Identify which cell holds the provided text, then report its [X, Y] central coordinate. 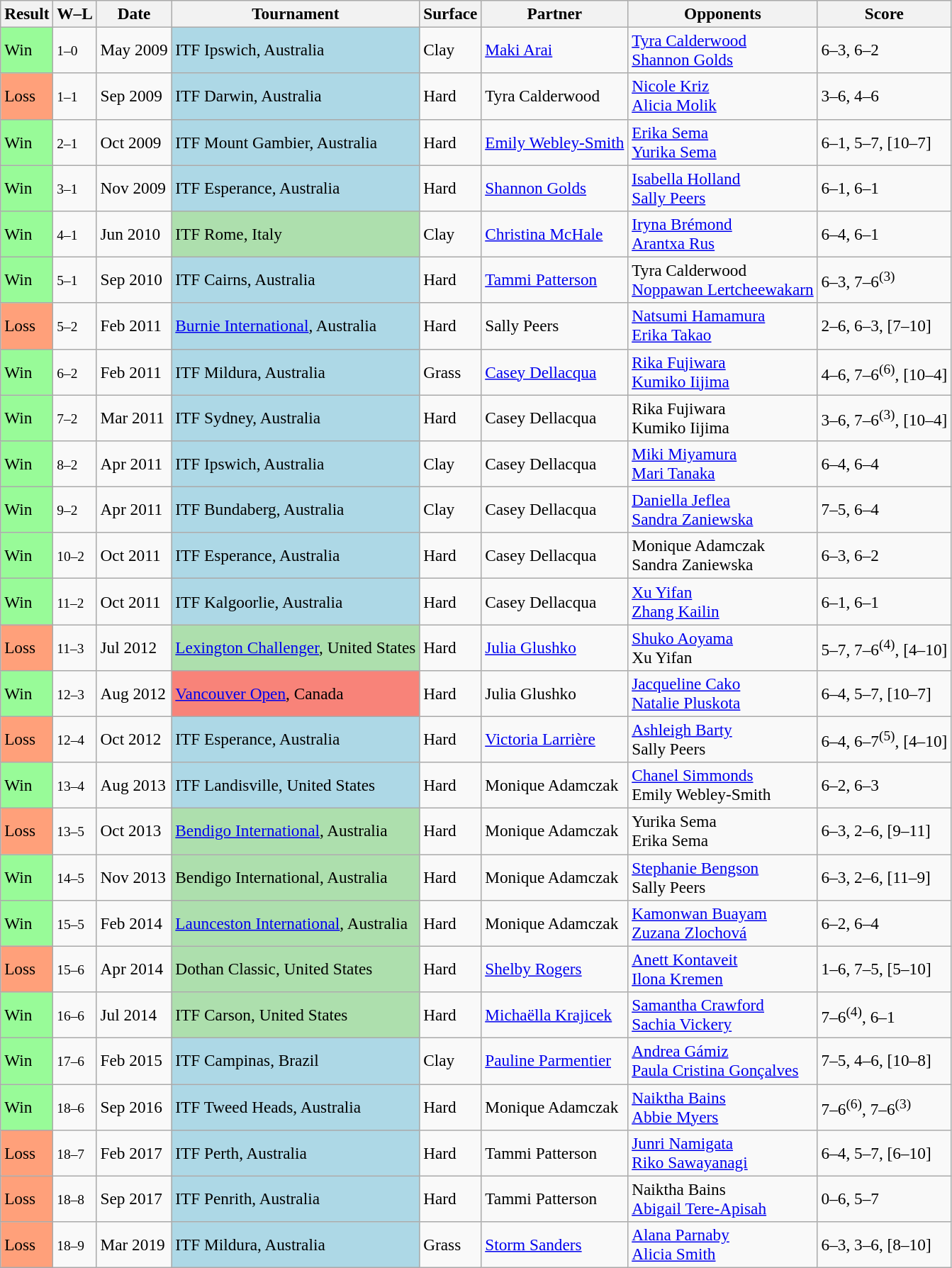
15–6 [75, 969]
Alana Parnaby Alicia Smith [723, 1244]
18–6 [75, 1106]
Date [134, 13]
Natsumi Hamamura Erika Takao [723, 326]
Emily Webley-Smith [554, 142]
ITF Cairns, Australia [296, 279]
ITF Penrith, Australia [296, 1199]
14–5 [75, 877]
Ashleigh Barty Sally Peers [723, 739]
2–1 [75, 142]
ITF Perth, Australia [296, 1153]
18–9 [75, 1244]
Dothan Classic, United States [296, 969]
11–2 [75, 601]
Sep 2017 [134, 1199]
Sep 2016 [134, 1106]
Miki Miyamura Mari Tanaka [723, 464]
Sep 2010 [134, 279]
ITF Campinas, Brazil [296, 1061]
Tyra Calderwood [554, 96]
Christina McHale [554, 234]
Erika Sema Yurika Sema [723, 142]
Tyra Calderwood Noppawan Lertcheewakarn [723, 279]
7–5, 4–6, [10–8] [885, 1061]
3–1 [75, 187]
4–1 [75, 234]
6–1, 5–7, [10–7] [885, 142]
Naiktha Bains Abigail Tere-Apisah [723, 1199]
ITF Tweed Heads, Australia [296, 1106]
Kamonwan Buayam Zuzana Zlochová [723, 923]
Lexington Challenger, United States [296, 647]
18–7 [75, 1153]
Stephanie Bengson Sally Peers [723, 877]
Xu Yifan Zhang Kailin [723, 601]
7–5, 6–4 [885, 509]
ITF Darwin, Australia [296, 96]
Aug 2013 [134, 786]
Feb 2017 [134, 1153]
Oct 2009 [134, 142]
Tyra Calderwood Shannon Golds [723, 50]
1–1 [75, 96]
3–6, 7–6(3), [10–4] [885, 417]
Score [885, 13]
Surface [451, 13]
Jacqueline Cako Natalie Pluskota [723, 694]
5–7, 7–6(4), [4–10] [885, 647]
Sally Peers [554, 326]
Naiktha Bains Abbie Myers [723, 1106]
Mar 2011 [134, 417]
6–4, 6–7(5), [4–10] [885, 739]
6–4, 6–4 [885, 464]
Nicole Kriz Alicia Molik [723, 96]
6–3, 2–6, [9–11] [885, 831]
Partner [554, 13]
Apr 2014 [134, 969]
6–3, 7–6(3) [885, 279]
6–2, 6–4 [885, 923]
6–3, 2–6, [11–9] [885, 877]
6–2, 6–3 [885, 786]
6–4, 5–7, [6–10] [885, 1153]
Oct 2013 [134, 831]
Jul 2012 [134, 647]
12–4 [75, 739]
0–6, 5–7 [885, 1199]
Jul 2014 [134, 1014]
ITF Landisville, United States [296, 786]
Anett Kontaveit Ilona Kremen [723, 969]
ITF Kalgoorlie, Australia [296, 601]
Pauline Parmentier [554, 1061]
ITF Bundaberg, Australia [296, 509]
9–2 [75, 509]
6–3, 3–6, [8–10] [885, 1244]
4–6, 7–6(6), [10–4] [885, 372]
Oct 2012 [134, 739]
2–6, 6–3, [7–10] [885, 326]
12–3 [75, 694]
Shuko Aoyama Xu Yifan [723, 647]
Feb 2015 [134, 1061]
Nov 2013 [134, 877]
Feb 2014 [134, 923]
11–3 [75, 647]
Shelby Rogers [554, 969]
ITF Mount Gambier, Australia [296, 142]
6–4, 6–1 [885, 234]
6–2 [75, 372]
Samantha Crawford Sachia Vickery [723, 1014]
ITF Carson, United States [296, 1014]
Andrea Gámiz Paula Cristina Gonçalves [723, 1061]
Result [27, 13]
Monique Adamczak Sandra Zaniewska [723, 556]
13–4 [75, 786]
Isabella Holland Sally Peers [723, 187]
Jun 2010 [134, 234]
Michaëlla Krajicek [554, 1014]
Opponents [723, 13]
Maki Arai [554, 50]
10–2 [75, 556]
7–6(4), 6–1 [885, 1014]
5–1 [75, 279]
Vancouver Open, Canada [296, 694]
8–2 [75, 464]
ITF Rome, Italy [296, 234]
7–2 [75, 417]
Tournament [296, 13]
Yurika Sema Erika Sema [723, 831]
W–L [75, 13]
ITF Sydney, Australia [296, 417]
Aug 2012 [134, 694]
Iryna Brémond Arantxa Rus [723, 234]
16–6 [75, 1014]
Burnie International, Australia [296, 326]
1–6, 7–5, [5–10] [885, 969]
3–6, 4–6 [885, 96]
Junri Namigata Riko Sawayanagi [723, 1153]
7–6(6), 7–6(3) [885, 1106]
5–2 [75, 326]
1–0 [75, 50]
Victoria Larrière [554, 739]
Mar 2019 [134, 1244]
Storm Sanders [554, 1244]
Shannon Golds [554, 187]
Launceston International, Australia [296, 923]
13–5 [75, 831]
Sep 2009 [134, 96]
15–5 [75, 923]
6–4, 5–7, [10–7] [885, 694]
May 2009 [134, 50]
17–6 [75, 1061]
Chanel Simmonds Emily Webley-Smith [723, 786]
Nov 2009 [134, 187]
Daniella Jeflea Sandra Zaniewska [723, 509]
18–8 [75, 1199]
